Extract the [X, Y] coordinate from the center of the cell holding the provided text.  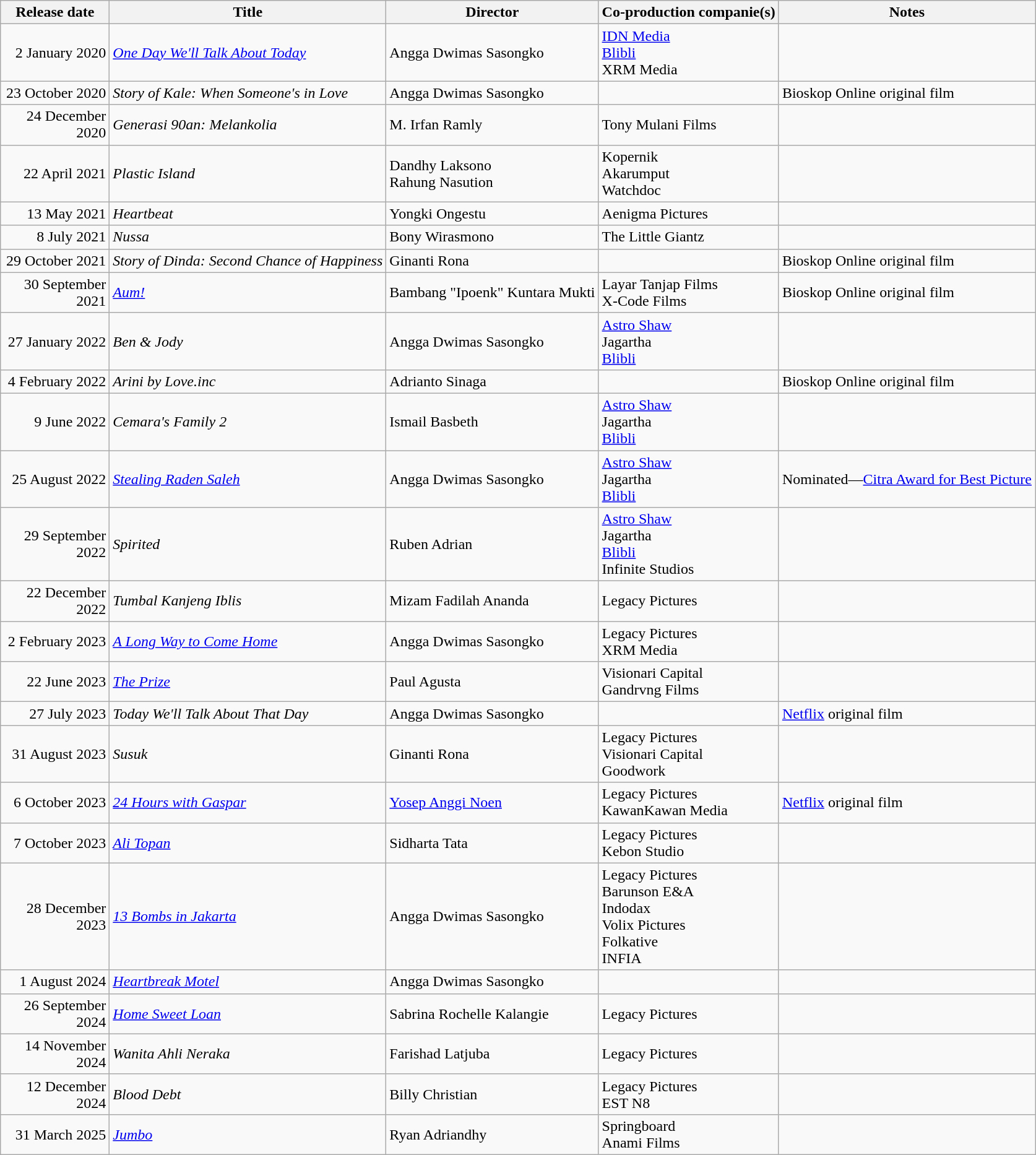
22 April 2021 [55, 173]
23 October 2020 [55, 93]
Story of Dinda: Second Chance of Happiness [248, 261]
30 September 2021 [55, 292]
Legacy PicturesKawanKawan Media [688, 802]
Jumbo [248, 1134]
Spirited [248, 545]
Ismail Basbeth [493, 422]
Aum! [248, 292]
Blood Debt [248, 1094]
Layar Tanjap FilmsX-Code Films [688, 292]
Plastic Island [248, 173]
Susuk [248, 754]
2 February 2023 [55, 641]
Stealing Raden Saleh [248, 479]
24 Hours with Gaspar [248, 802]
1 August 2024 [55, 982]
Ali Topan [248, 843]
Sidharta Tata [493, 843]
Ruben Adrian [493, 545]
Yongki Ongestu [493, 214]
4 February 2022 [55, 381]
Cemara's Family 2 [248, 422]
Aenigma Pictures [688, 214]
29 September 2022 [55, 545]
Bony Wirasmono [493, 237]
9 June 2022 [55, 422]
6 October 2023 [55, 802]
14 November 2024 [55, 1053]
24 December 2020 [55, 125]
28 December 2023 [55, 916]
26 September 2024 [55, 1014]
12 December 2024 [55, 1094]
Legacy PicturesBarunson E&AIndodaxVolix PicturesFolkativeINFIA [688, 916]
Arini by Love.inc [248, 381]
7 October 2023 [55, 843]
Title [248, 12]
Legacy PicturesVisionari CapitalGoodwork [688, 754]
One Day We'll Talk About Today [248, 53]
31 March 2025 [55, 1134]
Legacy PicturesEST N8 [688, 1094]
Sabrina Rochelle Kalangie [493, 1014]
The Prize [248, 682]
A Long Way to Come Home [248, 641]
Nominated—Citra Award for Best Picture [907, 479]
Visionari CapitalGandrvng Films [688, 682]
Tony Mulani Films [688, 125]
Director [493, 12]
29 October 2021 [55, 261]
Nussa [248, 237]
25 August 2022 [55, 479]
13 May 2021 [55, 214]
Yosep Anggi Noen [493, 802]
Wanita Ahli Neraka [248, 1053]
8 July 2021 [55, 237]
Paul Agusta [493, 682]
Co-production companie(s) [688, 12]
Heartbeat [248, 214]
Release date [55, 12]
22 December 2022 [55, 602]
Legacy PicturesXRM Media [688, 641]
Home Sweet Loan [248, 1014]
The Little Giantz [688, 237]
SpringboardAnami Films [688, 1134]
Tumbal Kanjeng Iblis [248, 602]
Notes [907, 12]
Farishad Latjuba [493, 1053]
Ben & Jody [248, 341]
Ryan Adriandhy [493, 1134]
Bambang "Ipoenk" Kuntara Mukti [493, 292]
Legacy PicturesKebon Studio [688, 843]
31 August 2023 [55, 754]
Astro ShawJagarthaBlibliInfinite Studios [688, 545]
KopernikAkarumputWatchdoc [688, 173]
IDN MediaBlibliXRM Media [688, 53]
Dandhy LaksonoRahung Nasution [493, 173]
13 Bombs in Jakarta [248, 916]
2 January 2020 [55, 53]
Generasi 90an: Melankolia [248, 125]
Billy Christian [493, 1094]
Today We'll Talk About That Day [248, 714]
Adrianto Sinaga [493, 381]
Story of Kale: When Someone's in Love [248, 93]
27 July 2023 [55, 714]
Heartbreak Motel [248, 982]
Mizam Fadilah Ananda [493, 602]
M. Irfan Ramly [493, 125]
27 January 2022 [55, 341]
22 June 2023 [55, 682]
